Output the [x, y] coordinate of the center of the cell containing the given text.  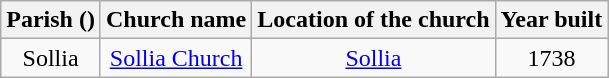
Parish () [51, 20]
Year built [552, 20]
Sollia Church [176, 58]
1738 [552, 58]
Location of the church [374, 20]
Church name [176, 20]
